Provide the (x, y) coordinate of the cell's center where the given text is located.  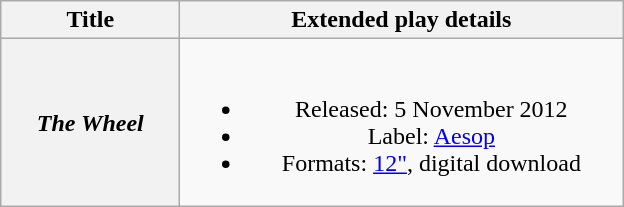
Extended play details (402, 20)
Title (90, 20)
Released: 5 November 2012Label: AesopFormats: 12", digital download (402, 122)
The Wheel (90, 122)
